Return (x, y) of the center of cell containing provided text 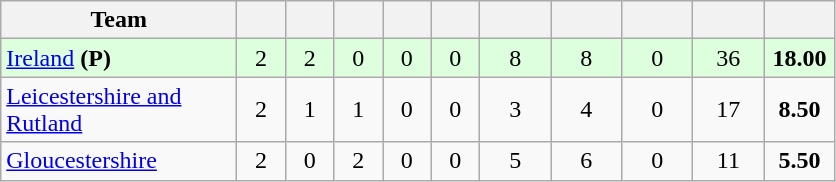
11 (728, 161)
Ireland (P) (119, 58)
36 (728, 58)
8.50 (800, 110)
5 (516, 161)
4 (586, 110)
Team (119, 20)
18.00 (800, 58)
3 (516, 110)
6 (586, 161)
5.50 (800, 161)
17 (728, 110)
Leicestershire and Rutland (119, 110)
Gloucestershire (119, 161)
